For the text-containing cell, return its midpoint in (X, Y) coordinate format. 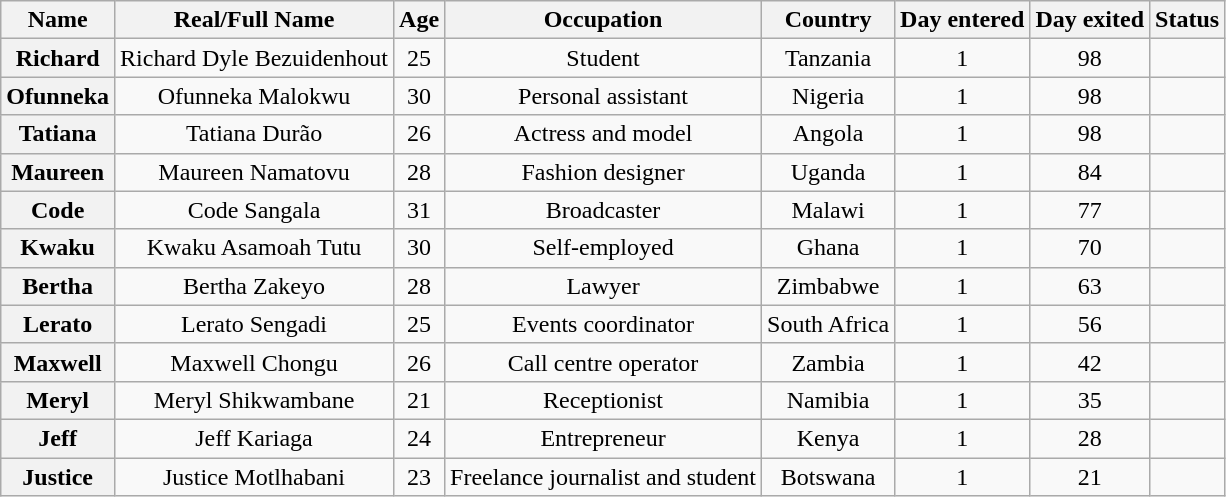
Kwaku (58, 248)
Lerato (58, 324)
Call centre operator (604, 362)
Malawi (828, 210)
Bertha Zakeyo (254, 286)
Richard Dyle Bezuidenhout (254, 58)
Ofunneka (58, 96)
Code Sangala (254, 210)
Day exited (1090, 20)
Day entered (962, 20)
Justice (58, 477)
31 (420, 210)
Lawyer (604, 286)
Self-employed (604, 248)
84 (1090, 172)
77 (1090, 210)
Uganda (828, 172)
Name (58, 20)
Tanzania (828, 58)
Actress and model (604, 134)
56 (1090, 324)
Zambia (828, 362)
Angola (828, 134)
Personal assistant (604, 96)
Status (1188, 20)
42 (1090, 362)
Tatiana (58, 134)
Ofunneka Malokwu (254, 96)
Country (828, 20)
Student (604, 58)
Meryl Shikwambane (254, 400)
Zimbabwe (828, 286)
Richard (58, 58)
Broadcaster (604, 210)
Maxwell Chongu (254, 362)
Kwaku Asamoah Tutu (254, 248)
63 (1090, 286)
Bertha (58, 286)
Jeff Kariaga (254, 438)
Freelance journalist and student (604, 477)
South Africa (828, 324)
Justice Motlhabani (254, 477)
Occupation (604, 20)
Maureen Namatovu (254, 172)
35 (1090, 400)
Kenya (828, 438)
Namibia (828, 400)
Botswana (828, 477)
70 (1090, 248)
Real/Full Name (254, 20)
Maureen (58, 172)
Fashion designer (604, 172)
Code (58, 210)
Lerato Sengadi (254, 324)
Nigeria (828, 96)
23 (420, 477)
24 (420, 438)
Maxwell (58, 362)
Ghana (828, 248)
Meryl (58, 400)
Receptionist (604, 400)
Events coordinator (604, 324)
Jeff (58, 438)
Entrepreneur (604, 438)
Age (420, 20)
Tatiana Durão (254, 134)
